Return (x, y) of the center of cell containing provided text 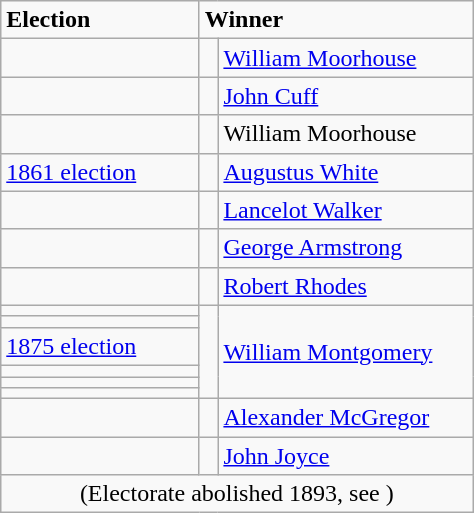
John Cuff (346, 96)
George Armstrong (346, 248)
(Electorate abolished 1893, see ) (237, 494)
John Joyce (346, 456)
1875 election (100, 346)
Election (100, 20)
Alexander McGregor (346, 418)
Robert Rhodes (346, 286)
Lancelot Walker (346, 210)
1861 election (100, 172)
Augustus White (346, 172)
Winner (336, 20)
William Montgomery (346, 352)
